Capture the cell that displays the provided text and extract its [x, y] central coordinate. 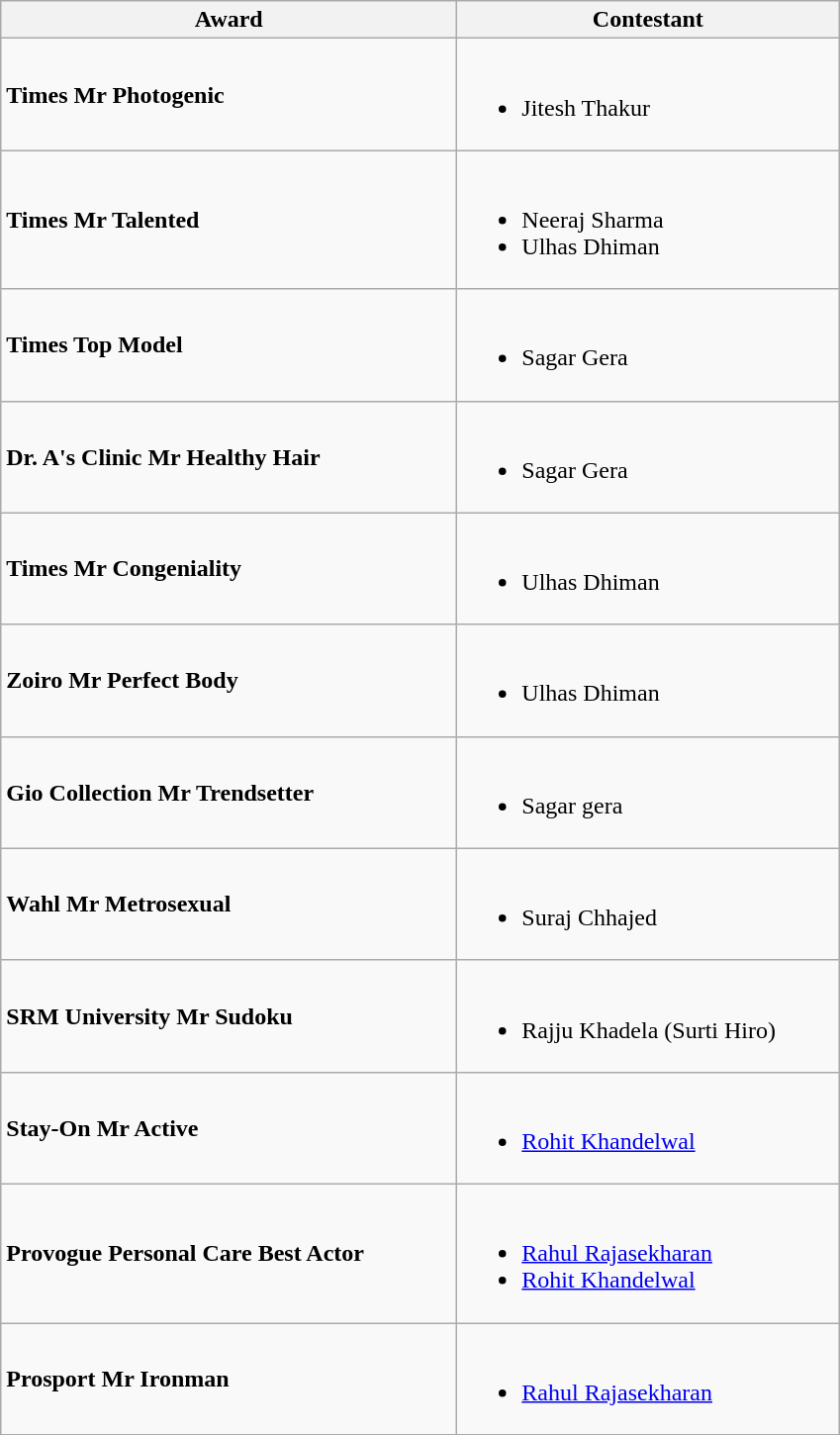
Contestant [648, 20]
Times Top Model [230, 344]
SRM University Mr Sudoku [230, 1015]
Times Mr Talented [230, 220]
Rohit Khandelwal [648, 1128]
Prosport Mr Ironman [230, 1378]
Gio Collection Mr Trendsetter [230, 792]
Sagar gera [648, 792]
Times Mr Photogenic [230, 95]
Neeraj SharmaUlhas Dhiman [648, 220]
Zoiro Mr Perfect Body [230, 681]
Provogue Personal Care Best Actor [230, 1253]
Times Mr Congeniality [230, 568]
Rahul Rajasekharan [648, 1378]
Jitesh Thakur [648, 95]
Wahl Mr Metrosexual [230, 905]
Stay-On Mr Active [230, 1128]
Suraj Chhajed [648, 905]
Award [230, 20]
Rahul RajasekharanRohit Khandelwal [648, 1253]
Dr. A's Clinic Mr Healthy Hair [230, 457]
Rajju Khadela (Surti Hiro) [648, 1015]
